Scan for the cell matching the given text and deliver its [x, y] coordinate at center. 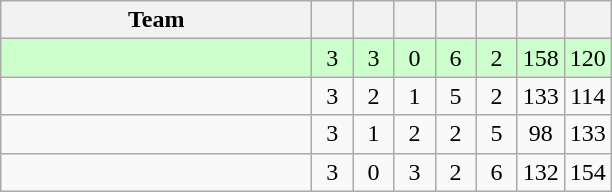
114 [588, 96]
158 [540, 58]
Team [156, 20]
154 [588, 172]
120 [588, 58]
98 [540, 134]
132 [540, 172]
